Return (x, y) of the center of cell containing provided text 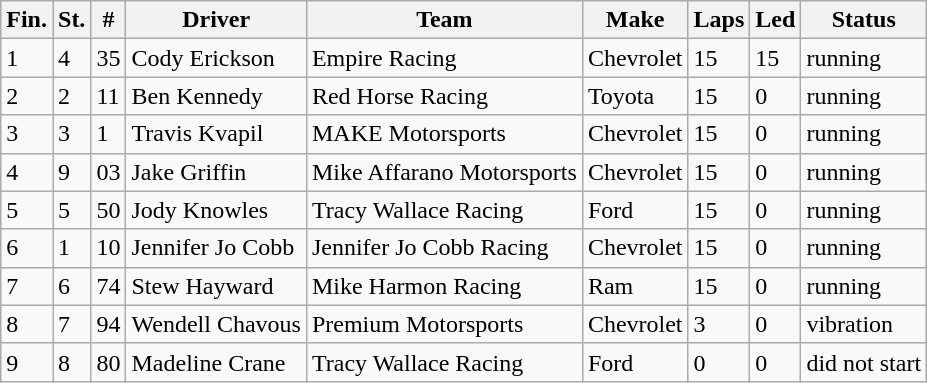
Jennifer Jo Cobb Racing (444, 248)
Premium Motorsports (444, 324)
Make (635, 20)
vibration (864, 324)
50 (108, 210)
Cody Erickson (216, 58)
MAKE Motorsports (444, 134)
Empire Racing (444, 58)
Jody Knowles (216, 210)
10 (108, 248)
St. (71, 20)
Ram (635, 286)
80 (108, 362)
Jennifer Jo Cobb (216, 248)
94 (108, 324)
Travis Kvapil (216, 134)
35 (108, 58)
Mike Affarano Motorsports (444, 172)
Laps (719, 20)
Driver (216, 20)
Madeline Crane (216, 362)
Red Horse Racing (444, 96)
Fin. (27, 20)
Toyota (635, 96)
Stew Hayward (216, 286)
74 (108, 286)
Team (444, 20)
11 (108, 96)
Led (776, 20)
Wendell Chavous (216, 324)
Jake Griffin (216, 172)
Mike Harmon Racing (444, 286)
# (108, 20)
did not start (864, 362)
Status (864, 20)
Ben Kennedy (216, 96)
03 (108, 172)
